Detect which cell encompasses the target text, then output its (X, Y) center coordinate. 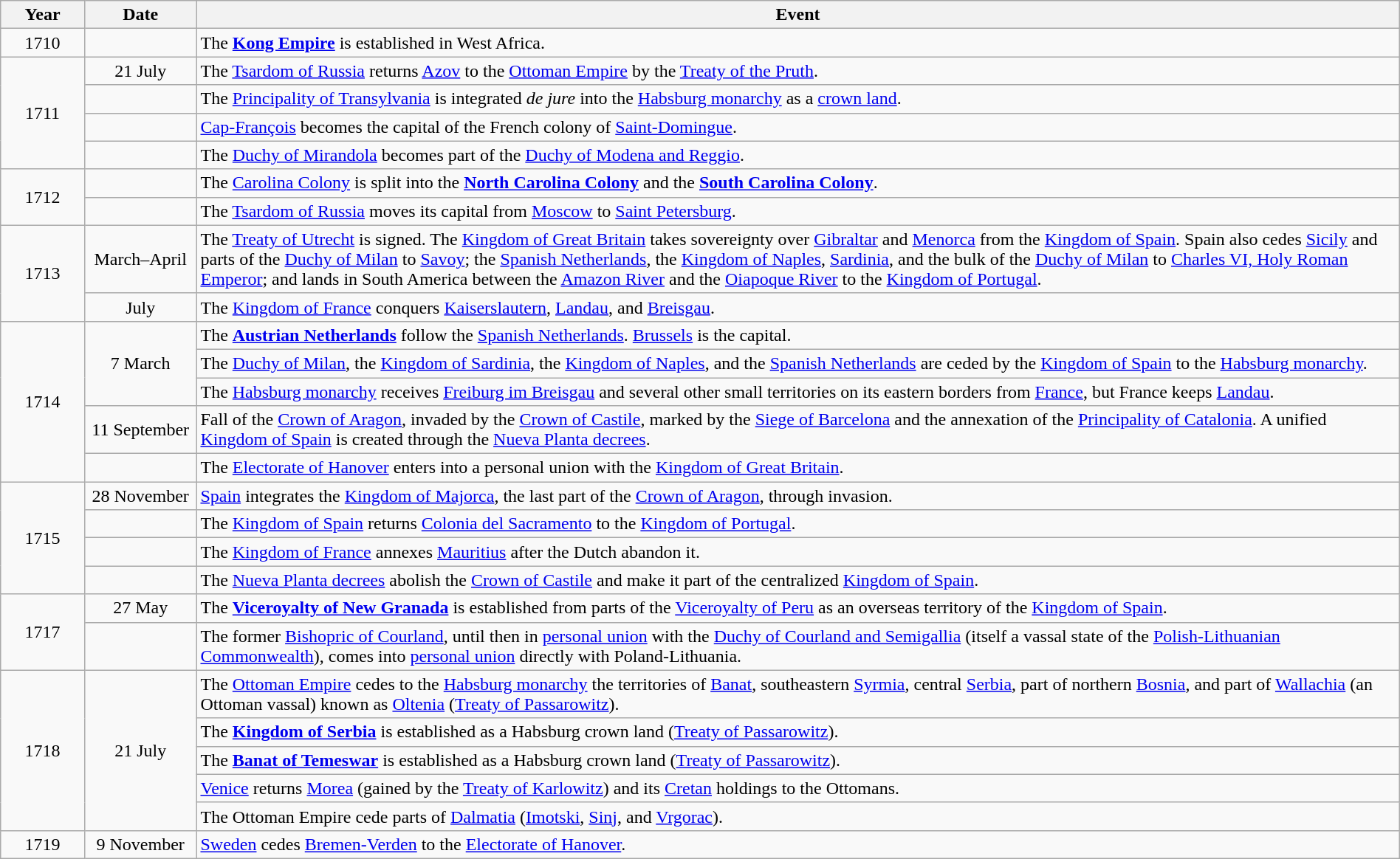
The Kong Empire is established in West Africa. (797, 43)
9 November (140, 844)
The Habsburg monarchy receives Freiburg im Breisgau and several other small territories on its eastern borders from France, but France keeps Landau. (797, 392)
Cap-François becomes the capital of the French colony of Saint-Domingue. (797, 127)
The Banat of Temeswar is established as a Habsburg crown land (Treaty of Passarowitz). (797, 760)
The Tsardom of Russia moves its capital from Moscow to Saint Petersburg. (797, 211)
28 November (140, 496)
The Kingdom of France annexes Mauritius after the Dutch abandon it. (797, 552)
Date (140, 15)
Year (43, 15)
The Nueva Planta decrees abolish the Crown of Castile and make it part of the centralized Kingdom of Spain. (797, 580)
March–April (140, 259)
The Kingdom of France conquers Kaiserslautern, Landau, and Breisgau. (797, 307)
Venice returns Morea (gained by the Treaty of Karlowitz) and its Cretan holdings to the Ottomans. (797, 788)
The Electorate of Hanover enters into a personal union with the Kingdom of Great Britain. (797, 468)
The Ottoman Empire cede parts of Dalmatia (Imotski, Sinj, and Vrgorac). (797, 816)
The Kingdom of Serbia is established as a Habsburg crown land (Treaty of Passarowitz). (797, 732)
1711 (43, 113)
The Kingdom of Spain returns Colonia del Sacramento to the Kingdom of Portugal. (797, 524)
27 May (140, 608)
Sweden cedes Bremen-Verden to the Electorate of Hanover. (797, 844)
Event (797, 15)
The Tsardom of Russia returns Azov to the Ottoman Empire by the Treaty of the Pruth. (797, 71)
1714 (43, 401)
The Viceroyalty of New Granada is established from parts of the Viceroyalty of Peru as an overseas territory of the Kingdom of Spain. (797, 608)
The Carolina Colony is split into the North Carolina Colony and the South Carolina Colony. (797, 183)
1718 (43, 750)
The Principality of Transylvania is integrated de jure into the Habsburg monarchy as a crown land. (797, 99)
1719 (43, 844)
The Austrian Netherlands follow the Spanish Netherlands. Brussels is the capital. (797, 335)
11 September (140, 429)
Spain integrates the Kingdom of Majorca, the last part of the Crown of Aragon, through invasion. (797, 496)
The Duchy of Mirandola becomes part of the Duchy of Modena and Reggio. (797, 155)
1713 (43, 273)
1710 (43, 43)
1712 (43, 197)
1717 (43, 632)
July (140, 307)
1715 (43, 538)
7 March (140, 363)
